Provide the [X, Y] coordinate of the cell's center where the given text is located.  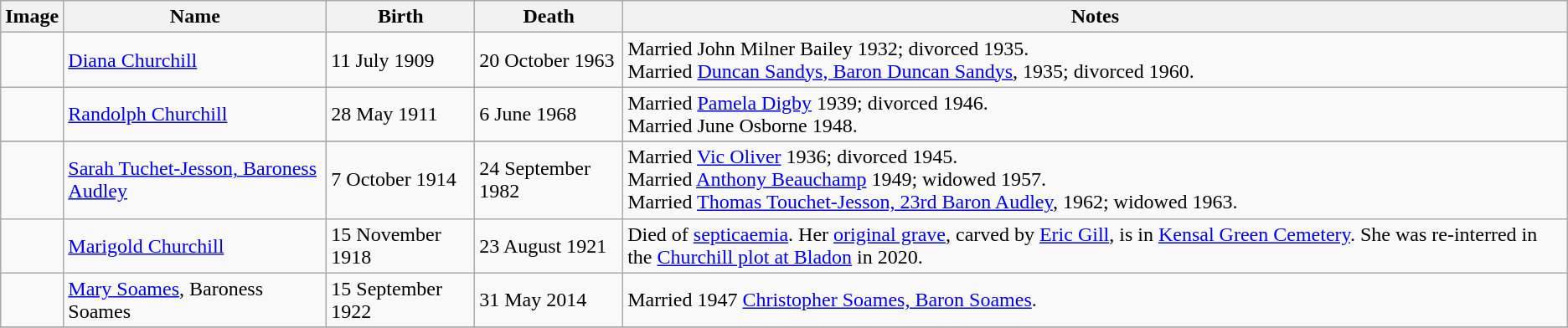
Married Pamela Digby 1939; divorced 1946.Married June Osborne 1948. [1096, 114]
Sarah Tuchet-Jesson, Baroness Audley [195, 180]
31 May 2014 [549, 300]
Name [195, 17]
24 September 1982 [549, 180]
Marigold Churchill [195, 246]
23 August 1921 [549, 246]
Diana Churchill [195, 60]
15 November 1918 [400, 246]
7 October 1914 [400, 180]
Randolph Churchill [195, 114]
Mary Soames, Baroness Soames [195, 300]
6 June 1968 [549, 114]
Image [32, 17]
20 October 1963 [549, 60]
Birth [400, 17]
Married 1947 Christopher Soames, Baron Soames. [1096, 300]
11 July 1909 [400, 60]
Death [549, 17]
Married John Milner Bailey 1932; divorced 1935.Married Duncan Sandys, Baron Duncan Sandys, 1935; divorced 1960. [1096, 60]
15 September 1922 [400, 300]
28 May 1911 [400, 114]
Notes [1096, 17]
